Return (x, y) of the center of cell containing provided text 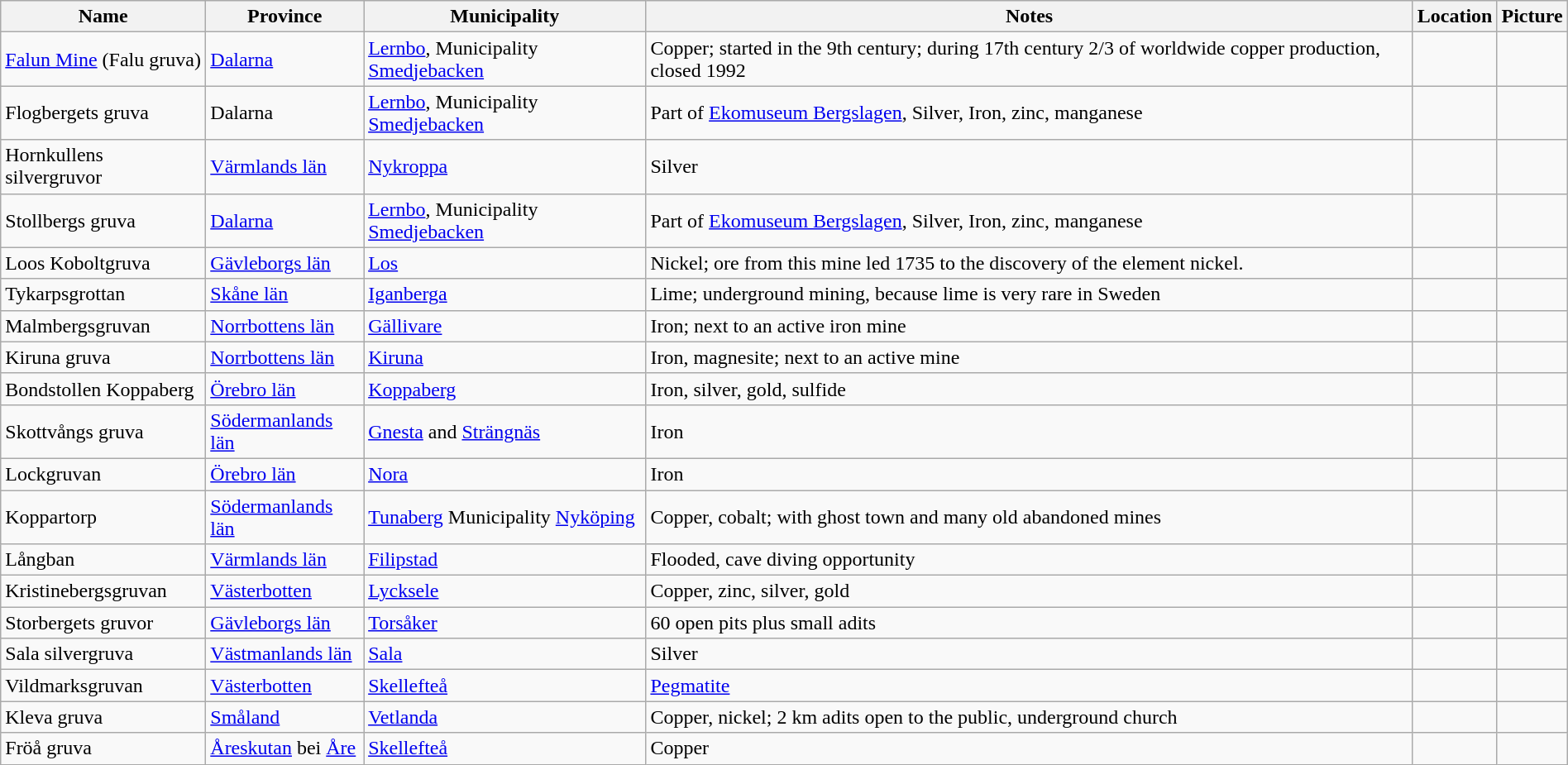
Gnesta and Strängnäs (504, 432)
Flooded, cave diving opportunity (1029, 560)
Lockgruvan (103, 474)
Municipality (504, 17)
Gällivare (504, 326)
Picture (1532, 17)
Kiruna (504, 357)
Iron; next to an active iron mine (1029, 326)
Malmbergsgruvan (103, 326)
Iron, magnesite; next to an active mine (1029, 357)
Kleva gruva (103, 717)
Långban (103, 560)
Notes (1029, 17)
Flogbergets gruva (103, 112)
Storbergets gruvor (103, 623)
Copper, cobalt; with ghost town and many old abandoned mines (1029, 516)
Skottvångs gruva (103, 432)
Los (504, 263)
Lime; underground mining, because lime is very rare in Sweden (1029, 294)
Lycksele (504, 591)
Vildmarksgruvan (103, 686)
Tunaberg Municipality Nyköping (504, 516)
Loos Koboltgruva (103, 263)
Torsåker (504, 623)
Kiruna gruva (103, 357)
Nora (504, 474)
60 open pits plus small adits (1029, 623)
Iganberga (504, 294)
Name (103, 17)
Tykarpsgrottan (103, 294)
Sala (504, 654)
Fröå gruva (103, 748)
Vetlanda (504, 717)
Location (1455, 17)
Filipstad (504, 560)
Koppaberg (504, 389)
Bondstollen Koppaberg (103, 389)
Sala silvergruva (103, 654)
Falun Mine (Falu gruva) (103, 60)
Copper, nickel; 2 km adits open to the public, underground church (1029, 717)
Copper (1029, 748)
Skåne län (284, 294)
Koppartorp (103, 516)
Åreskutan bei Åre (284, 748)
Västmanlands län (284, 654)
Iron, silver, gold, sulfide (1029, 389)
Province (284, 17)
Hornkullens silvergruvor (103, 167)
Copper; started in the 9th century; during 17th century 2/3 of worldwide copper production, closed 1992 (1029, 60)
Kristinebergsgruvan (103, 591)
Pegmatite (1029, 686)
Nykroppa (504, 167)
Copper, zinc, silver, gold (1029, 591)
Stollbergs gruva (103, 220)
Småland (284, 717)
Nickel; ore from this mine led 1735 to the discovery of the element nickel. (1029, 263)
